Pinpoint the cell where the given text exists, returning its [X, Y] midpoint coordinate. 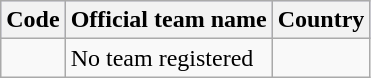
No team registered [168, 58]
Code [33, 20]
Country [321, 20]
Official team name [168, 20]
